Determine the [X, Y] coordinate at the center of the cell enclosing the given text.  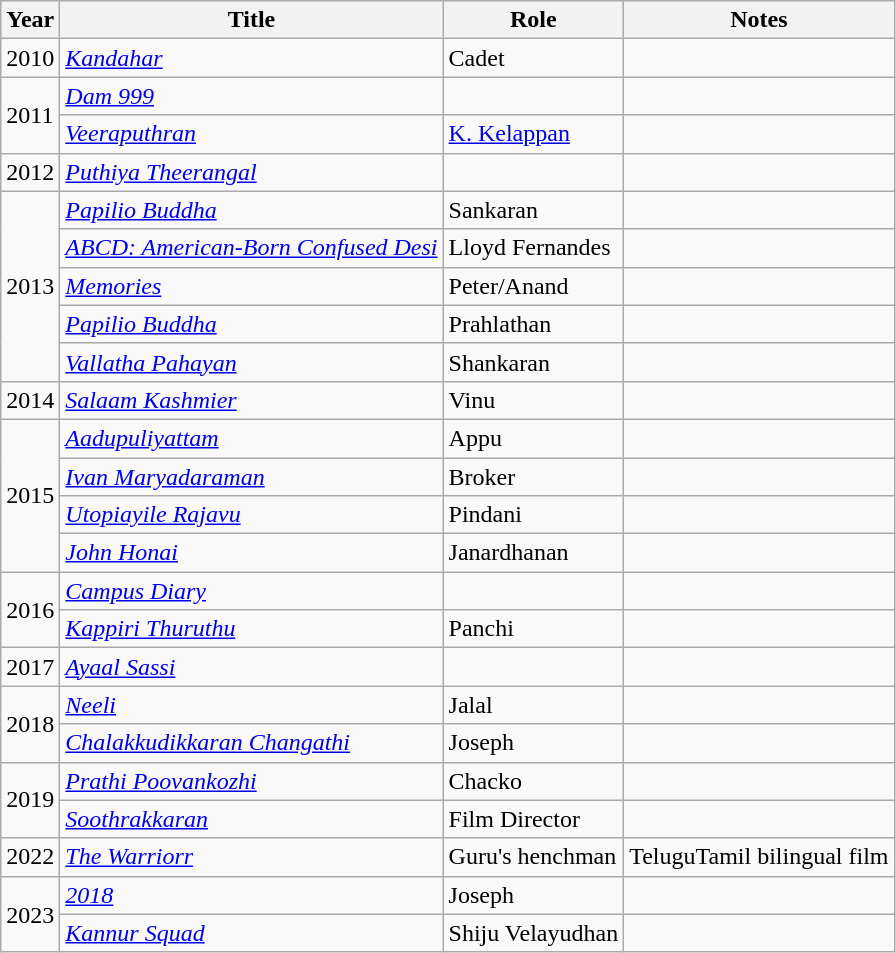
2015 [30, 495]
Title [252, 20]
Puthiya Theerangal [252, 172]
Utopiayile Rajavu [252, 515]
Notes [759, 20]
2010 [30, 58]
Kappiri Thuruthu [252, 629]
2022 [30, 857]
Prathi Poovankozhi [252, 781]
Lloyd Fernandes [534, 248]
Vinu [534, 400]
K. Kelappan [534, 134]
Campus Diary [252, 591]
Peter/Anand [534, 286]
Pindani [534, 515]
Kandahar [252, 58]
Jalal [534, 705]
Neeli [252, 705]
Kannur Squad [252, 933]
Shankaran [534, 362]
Ivan Maryadaraman [252, 477]
Vallatha Pahayan [252, 362]
2011 [30, 115]
Sankaran [534, 210]
Chalakkudikkaran Changathi [252, 743]
Role [534, 20]
Shiju Velayudhan [534, 933]
Janardhanan [534, 553]
Soothrakkaran [252, 819]
Chacko [534, 781]
2013 [30, 286]
2023 [30, 914]
2016 [30, 610]
Prahlathan [534, 324]
2012 [30, 172]
The Warriorr [252, 857]
Veeraputhran [252, 134]
2017 [30, 667]
ABCD: American-Born Confused Desi [252, 248]
TeluguTamil bilingual film [759, 857]
Year [30, 20]
Dam 999 [252, 96]
Guru's henchman [534, 857]
John Honai [252, 553]
Aadupuliyattam [252, 438]
Ayaal Sassi [252, 667]
Film Director [534, 819]
Memories [252, 286]
Appu [534, 438]
2014 [30, 400]
Broker [534, 477]
2019 [30, 800]
Cadet [534, 58]
Salaam Kashmier [252, 400]
Panchi [534, 629]
